Capture the cell that displays the provided text and extract its [X, Y] central coordinate. 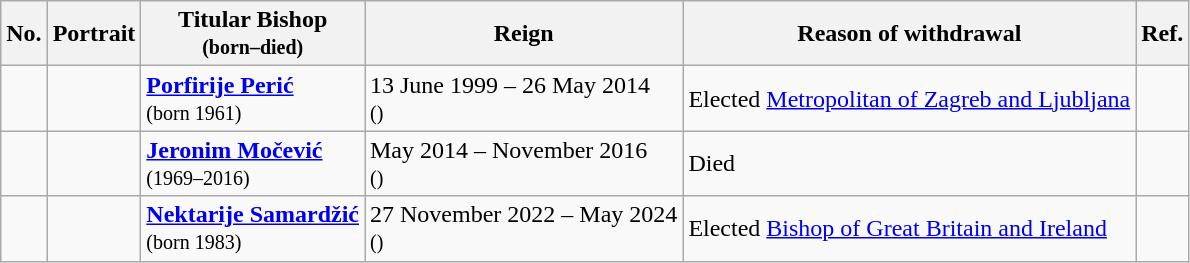
Nektarije Samardžić(born 1983) [253, 228]
Reason of withdrawal [910, 34]
Porfirije Perić(born 1961) [253, 98]
Elected Bishop of Great Britain and Ireland [910, 228]
27 November 2022 – May 2024() [523, 228]
Ref. [1162, 34]
No. [24, 34]
Portrait [94, 34]
Elected Metropolitan of Zagreb and Ljubljana [910, 98]
May 2014 – November 2016() [523, 164]
Jeronim Močević(1969–2016) [253, 164]
Died [910, 164]
13 June 1999 – 26 May 2014() [523, 98]
Reign [523, 34]
Titular Bishop(born–died) [253, 34]
